Search for the cell housing the specified text and yield its [X, Y] center coordinate. 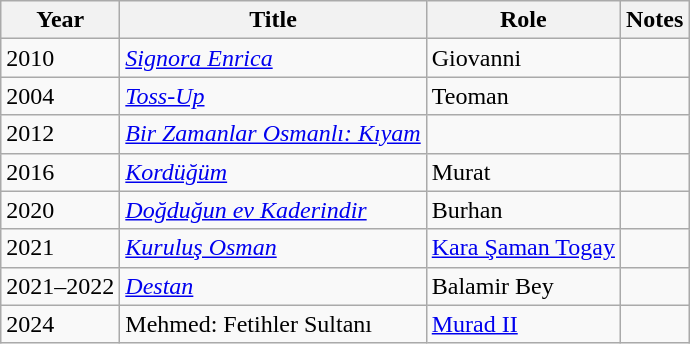
2012 [60, 134]
Title [273, 20]
Kuruluş Osman [273, 248]
Murad II [523, 324]
2010 [60, 58]
Bir Zamanlar Osmanlı: Kıyam [273, 134]
2021–2022 [60, 286]
2021 [60, 248]
Toss-Up [273, 96]
Role [523, 20]
Murat [523, 172]
2020 [60, 210]
2024 [60, 324]
2016 [60, 172]
Kara Şaman Togay [523, 248]
Giovanni [523, 58]
Mehmed: Fetihler Sultanı [273, 324]
Destan [273, 286]
Doğduğun ev Kaderindir [273, 210]
Year [60, 20]
Signora Enrica [273, 58]
Kordüğüm [273, 172]
Teoman [523, 96]
2004 [60, 96]
Balamir Bey [523, 286]
Burhan [523, 210]
Notes [654, 20]
